Search for the cell housing the specified text and yield its (x, y) center coordinate. 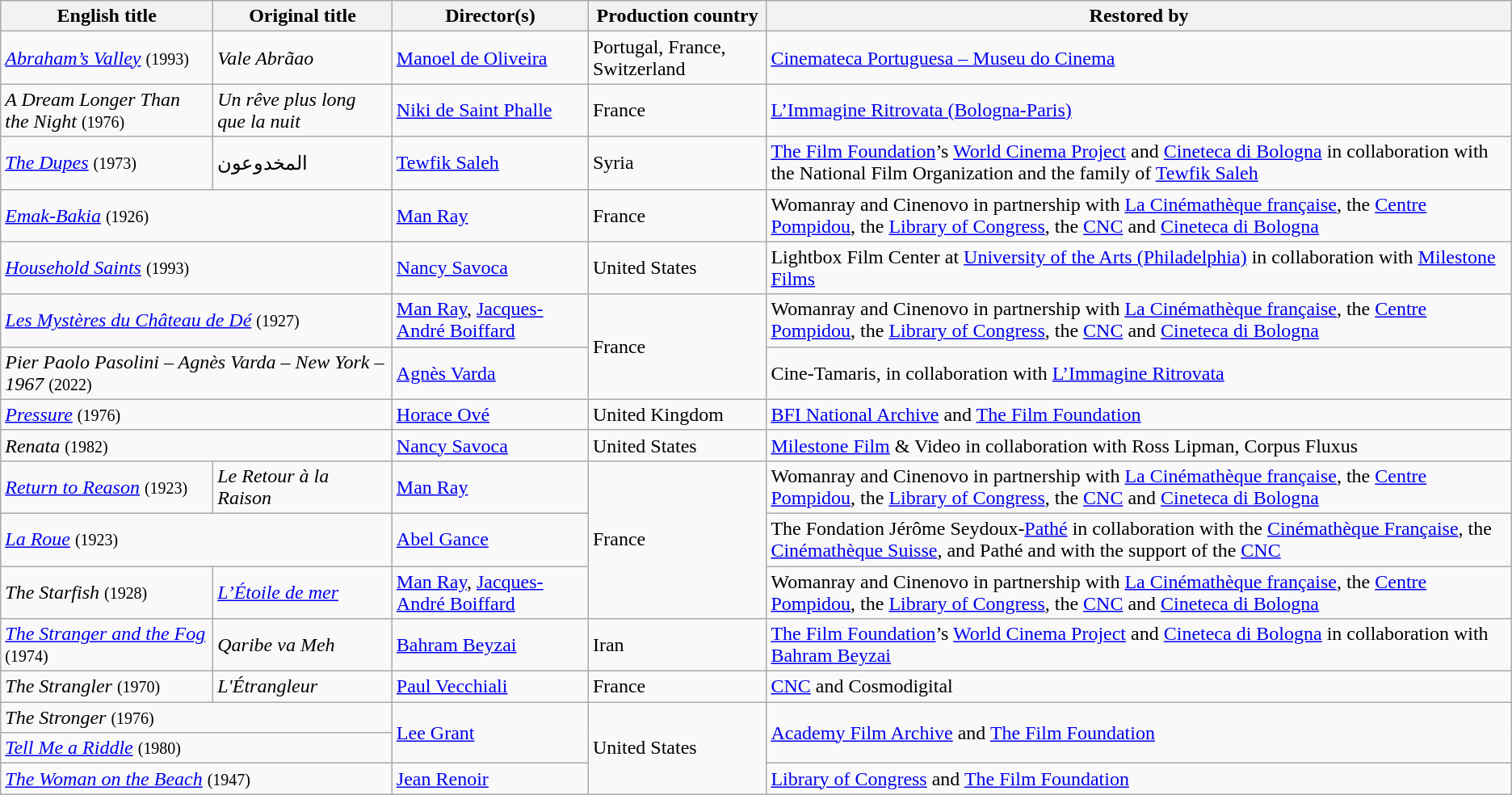
A Dream Longer Than the Night (1976) (107, 110)
L’Immagine Ritrovata (Bologna-Paris) (1139, 110)
Le Retour à la Raison (303, 486)
Library of Congress and The Film Foundation (1139, 779)
Qaribe va Meh (303, 645)
L’Étoile de mer (303, 591)
Lee Grant (489, 733)
Un rêve plus long que la nuit (303, 110)
La Roue (1923) (197, 540)
Production country (677, 16)
The Strangler (1970) (107, 687)
English title (107, 16)
Tewfik Saleh (489, 163)
The Stronger (1976) (197, 717)
Iran (677, 645)
Abel Gance (489, 540)
Portugal, France, Switzerland (677, 58)
Lightbox Film Center at University of the Arts (Philadelphia) in collaboration with Milestone Films (1139, 268)
Restored by (1139, 16)
Emak-Bakia (1926) (197, 215)
Pier Paolo Pasolini – Agnès Varda – New York – 1967 (2022) (197, 373)
The Film Foundation’s World Cinema Project and Cineteca di Bologna in collaboration with Bahram Beyzai (1139, 645)
Les Mystères du Château de Dé (1927) (197, 320)
The Stranger and the Fog (1974) (107, 645)
Tell Me a Riddle (1980) (197, 748)
Academy Film Archive and The Film Foundation (1139, 733)
Milestone Film & Video in collaboration with Ross Lipman, Corpus Fluxus (1139, 445)
Return to Reason (1923) (107, 486)
Renata (1982) (197, 445)
Paul Vecchiali (489, 687)
The Dupes (1973) (107, 163)
The Woman on the Beach (1947) (197, 779)
Vale Abrãao (303, 58)
Bahram Beyzai (489, 645)
Director(s) (489, 16)
Manoel de Oliveira (489, 58)
Cinemateca Portuguesa – Museu do Cinema (1139, 58)
Jean Renoir (489, 779)
Household Saints (1993) (197, 268)
CNC and Cosmodigital (1139, 687)
Pressure (1976) (197, 414)
The Starfish (1928) (107, 591)
Horace Ové (489, 414)
المخدوعون (303, 163)
L'Étrangleur (303, 687)
Syria (677, 163)
Cine-Tamaris, in collaboration with L’Immagine Ritrovata (1139, 373)
BFI National Archive and The Film Foundation (1139, 414)
Original title (303, 16)
Agnès Varda (489, 373)
Abraham’s Valley (1993) (107, 58)
United Kingdom (677, 414)
Niki de Saint Phalle (489, 110)
